Detect which cell encompasses the target text, then output its [X, Y] center coordinate. 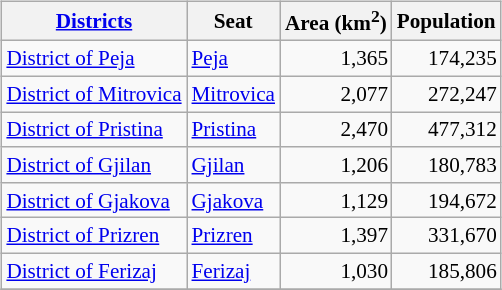
Prizren [234, 236]
272,247 [446, 94]
Ferizaj [234, 270]
194,672 [446, 200]
Peja [234, 58]
Districts [94, 20]
District of Mitrovica [94, 94]
1,206 [336, 164]
District of Gjilan [94, 164]
Seat [234, 20]
331,670 [446, 236]
2,077 [336, 94]
Gjilan [234, 164]
Area (km2) [336, 20]
1,129 [336, 200]
1,365 [336, 58]
Pristina [234, 130]
Population [446, 20]
1,397 [336, 236]
477,312 [446, 130]
District of Gjakova [94, 200]
185,806 [446, 270]
1,030 [336, 270]
174,235 [446, 58]
Mitrovica [234, 94]
Gjakova [234, 200]
District of Pristina [94, 130]
180,783 [446, 164]
District of Prizren [94, 236]
District of Ferizaj [94, 270]
2,470 [336, 130]
District of Peja [94, 58]
